From the cell containing the given text, extract its center point as [x, y] coordinate. 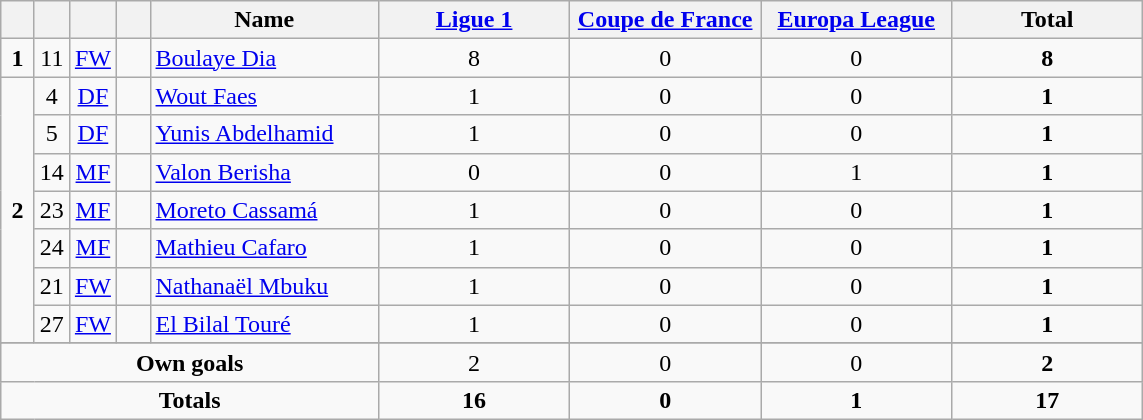
5 [52, 134]
Wout Faes [264, 96]
Moreto Cassamá [264, 210]
Mathieu Cafaro [264, 248]
Valon Berisha [264, 172]
El Bilal Touré [264, 324]
Nathanaël Mbuku [264, 286]
Totals [190, 400]
27 [52, 324]
23 [52, 210]
Europa League [856, 20]
Total [1048, 20]
24 [52, 248]
Yunis Abdelhamid [264, 134]
17 [1048, 400]
16 [474, 400]
Ligue 1 [474, 20]
Own goals [190, 362]
4 [52, 96]
Coupe de France [666, 20]
14 [52, 172]
Boulaye Dia [264, 58]
Name [264, 20]
21 [52, 286]
11 [52, 58]
